For the text-containing cell, return its midpoint in (x, y) coordinate format. 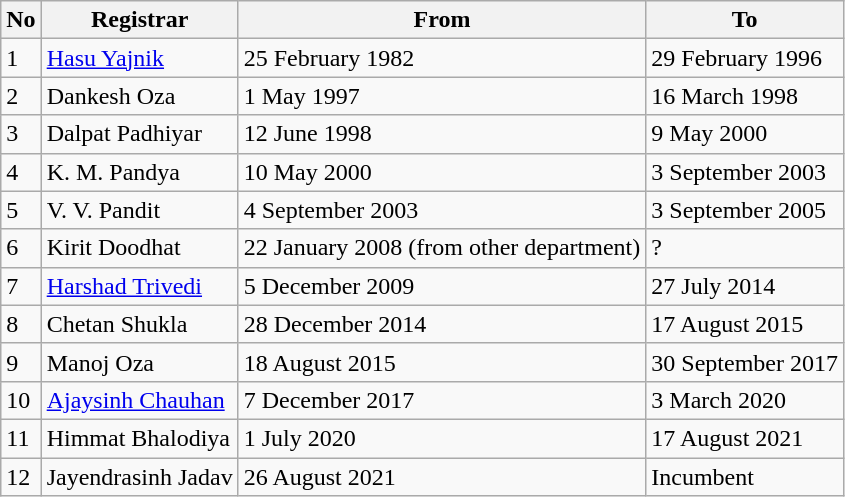
Manoj Oza (140, 362)
V. V. Pandit (140, 210)
11 (21, 438)
K. M. Pandya (140, 172)
1 May 1997 (442, 96)
6 (21, 248)
16 March 1998 (745, 96)
5 December 2009 (442, 286)
9 (21, 362)
5 (21, 210)
17 August 2021 (745, 438)
7 (21, 286)
Chetan Shukla (140, 324)
3 March 2020 (745, 400)
28 December 2014 (442, 324)
3 September 2005 (745, 210)
10 May 2000 (442, 172)
Incumbent (745, 477)
7 December 2017 (442, 400)
1 (21, 58)
To (745, 20)
Jayendrasinh Jadav (140, 477)
Harshad Trivedi (140, 286)
? (745, 248)
27 July 2014 (745, 286)
9 May 2000 (745, 134)
3 (21, 134)
17 August 2015 (745, 324)
8 (21, 324)
22 January 2008 (from other department) (442, 248)
29 February 1996 (745, 58)
2 (21, 96)
3 September 2003 (745, 172)
10 (21, 400)
Himmat Bhalodiya (140, 438)
Ajaysinh Chauhan (140, 400)
From (442, 20)
1 July 2020 (442, 438)
12 June 1998 (442, 134)
18 August 2015 (442, 362)
30 September 2017 (745, 362)
Dalpat Padhiyar (140, 134)
26 August 2021 (442, 477)
25 February 1982 (442, 58)
4 (21, 172)
Registrar (140, 20)
Kirit Doodhat (140, 248)
4 September 2003 (442, 210)
Dankesh Oza (140, 96)
Hasu Yajnik (140, 58)
No (21, 20)
12 (21, 477)
